Determine the (X, Y) coordinate at the center of the cell enclosing the given text.  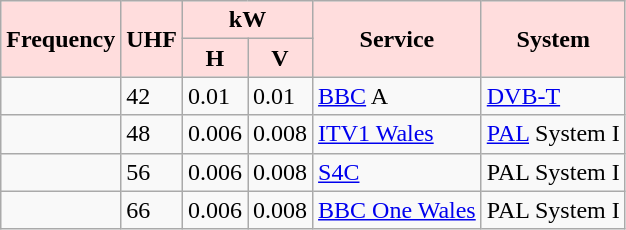
56 (152, 172)
System (553, 39)
UHF (152, 39)
Service (398, 39)
DVB-T (553, 96)
kW (247, 20)
S4C (398, 172)
BBC One Wales (398, 210)
H (214, 58)
BBC A (398, 96)
ITV1 Wales (398, 134)
42 (152, 96)
66 (152, 210)
Frequency (61, 39)
V (280, 58)
48 (152, 134)
